From the cell containing the given text, extract its center point as [X, Y] coordinate. 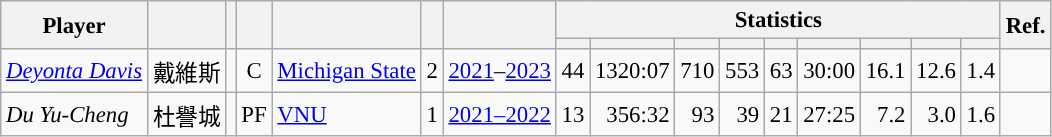
7.2 [885, 115]
Ref. [1025, 25]
Deyonta Davis [74, 71]
3.0 [936, 115]
44 [572, 71]
Du Yu-Cheng [74, 115]
1 [432, 115]
27:25 [830, 115]
PF [254, 115]
63 [780, 71]
1.4 [980, 71]
Michigan State [346, 71]
C [254, 71]
21 [780, 115]
VNU [346, 115]
2021–2022 [500, 115]
杜譽城 [186, 115]
1.6 [980, 115]
Player [74, 25]
16.1 [885, 71]
710 [698, 71]
2021–2023 [500, 71]
13 [572, 115]
30:00 [830, 71]
戴維斯 [186, 71]
2 [432, 71]
93 [698, 115]
Statistics [778, 20]
1320:07 [632, 71]
356:32 [632, 115]
39 [742, 115]
553 [742, 71]
12.6 [936, 71]
